Return [X, Y] of the center of cell containing provided text 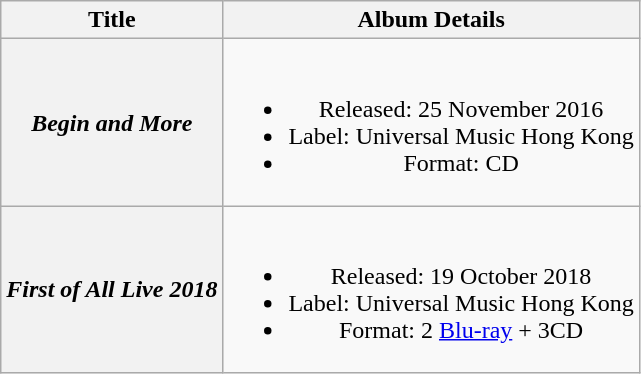
Begin and More [112, 122]
Title [112, 20]
First of All Live 2018 [112, 290]
Released: 19 October 2018Label: Universal Music Hong KongFormat: 2 Blu-ray + 3CD [431, 290]
Album Details [431, 20]
Released: 25 November 2016Label: Universal Music Hong KongFormat: CD [431, 122]
